Pinpoint the cell where the given text exists, returning its (x, y) midpoint coordinate. 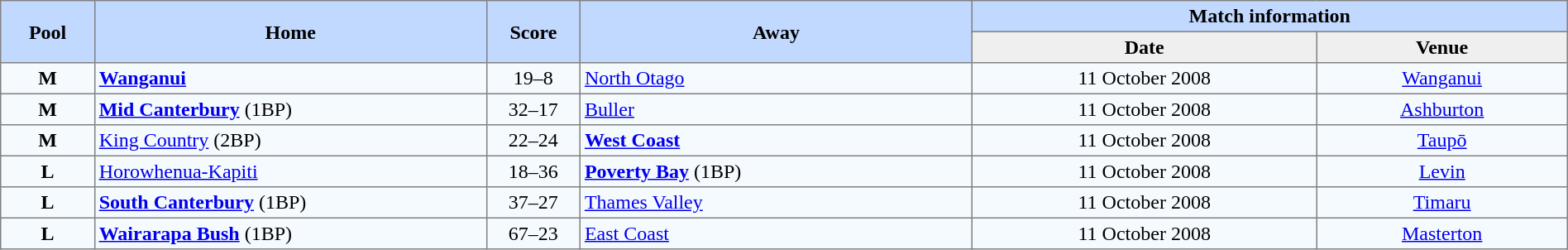
18–36 (533, 171)
19–8 (533, 79)
Score (533, 31)
37–27 (533, 203)
Thames Valley (777, 203)
Taupō (1442, 141)
Venue (1442, 47)
32–17 (533, 109)
67–23 (533, 233)
Masterton (1442, 233)
South Canterbury (1BP) (290, 203)
Timaru (1442, 203)
Wairarapa Bush (1BP) (290, 233)
King Country (2BP) (290, 141)
Pool (48, 31)
Poverty Bay (1BP) (777, 171)
Horowhenua-Kapiti (290, 171)
West Coast (777, 141)
East Coast (777, 233)
Home (290, 31)
Buller (777, 109)
Mid Canterbury (1BP) (290, 109)
22–24 (533, 141)
Ashburton (1442, 109)
Away (777, 31)
North Otago (777, 79)
Levin (1442, 171)
Date (1145, 47)
Match information (1269, 17)
